Extract the (X, Y) coordinate from the center of the cell holding the provided text.  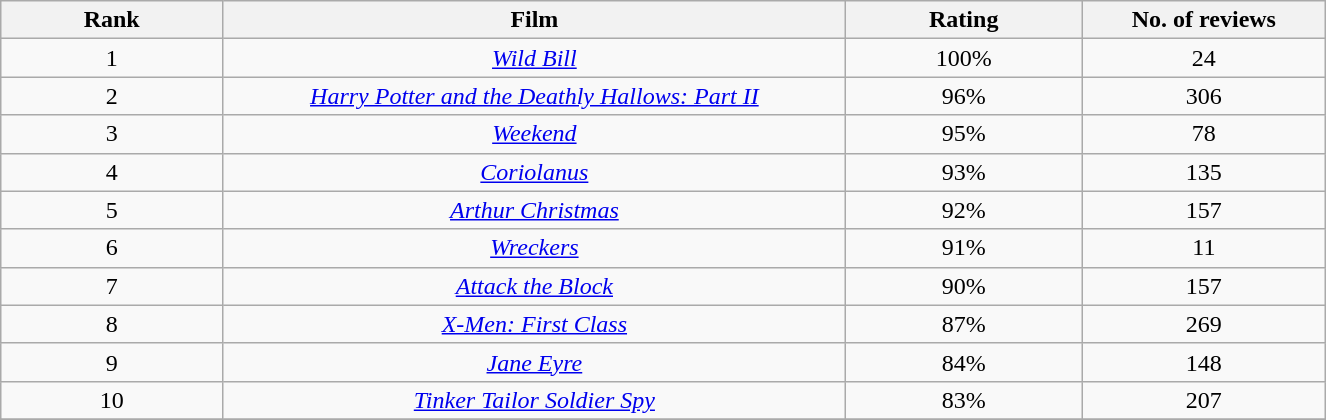
Rank (112, 20)
10 (112, 400)
1 (112, 58)
11 (1204, 248)
93% (964, 172)
Film (534, 20)
148 (1204, 362)
306 (1204, 96)
2 (112, 96)
Rating (964, 20)
9 (112, 362)
90% (964, 286)
5 (112, 210)
8 (112, 324)
24 (1204, 58)
No. of reviews (1204, 20)
Attack the Block (534, 286)
Jane Eyre (534, 362)
91% (964, 248)
78 (1204, 134)
96% (964, 96)
207 (1204, 400)
269 (1204, 324)
84% (964, 362)
7 (112, 286)
Arthur Christmas (534, 210)
Wreckers (534, 248)
95% (964, 134)
92% (964, 210)
87% (964, 324)
6 (112, 248)
X-Men: First Class (534, 324)
Weekend (534, 134)
83% (964, 400)
Wild Bill (534, 58)
100% (964, 58)
135 (1204, 172)
Tinker Tailor Soldier Spy (534, 400)
3 (112, 134)
Harry Potter and the Deathly Hallows: Part II (534, 96)
4 (112, 172)
Coriolanus (534, 172)
